Provide the (x, y) coordinate of the cell's center where the given text is located.  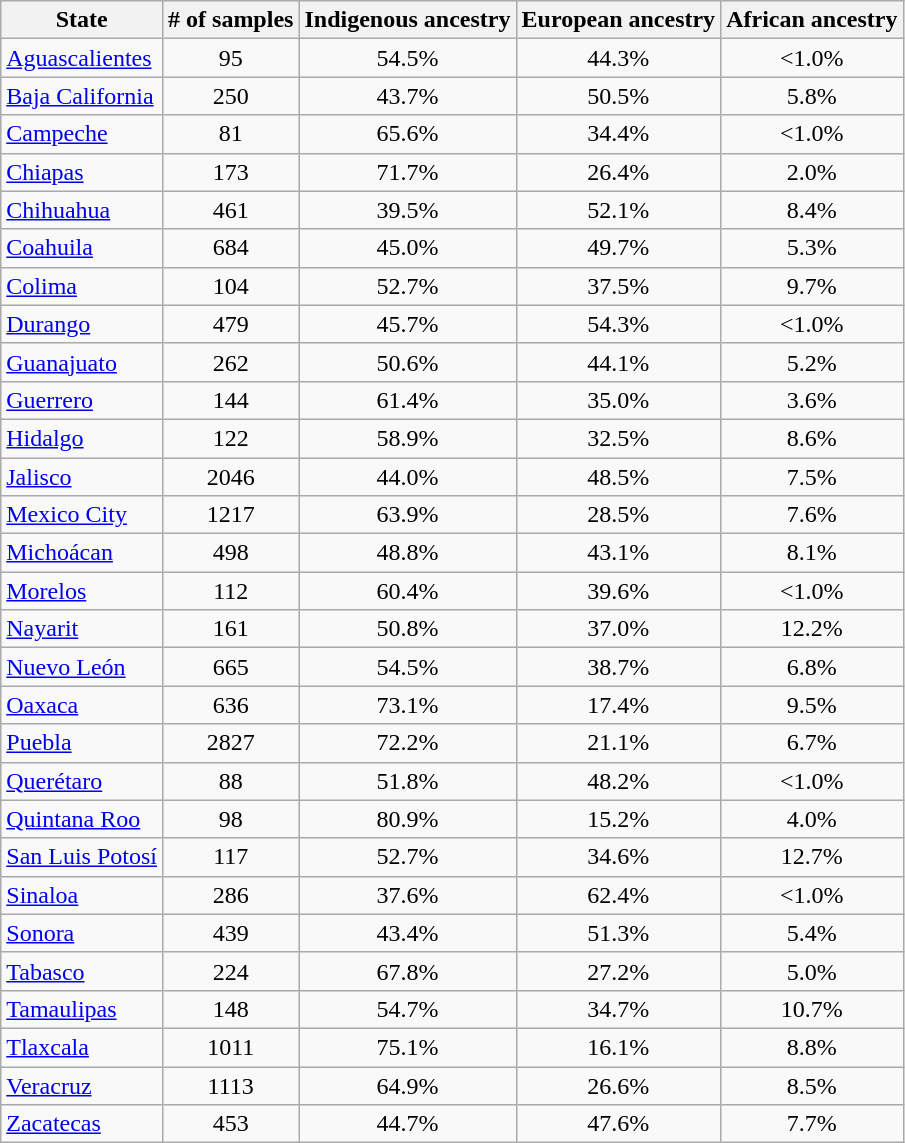
5.0% (812, 971)
38.7% (618, 667)
1217 (231, 515)
8.1% (812, 553)
45.0% (408, 248)
60.4% (408, 591)
Chihuahua (82, 210)
67.8% (408, 971)
Tabasco (82, 971)
Aguascalientes (82, 58)
112 (231, 591)
Durango (82, 324)
Baja California (82, 96)
Michoácan (82, 553)
Tamaulipas (82, 1009)
10.7% (812, 1009)
Morelos (82, 591)
7.5% (812, 477)
Querétaro (82, 781)
1011 (231, 1047)
Campeche (82, 134)
122 (231, 438)
144 (231, 400)
21.1% (618, 743)
44.0% (408, 477)
64.9% (408, 1085)
43.1% (618, 553)
17.4% (618, 705)
262 (231, 362)
52.1% (618, 210)
37.6% (408, 895)
African ancestry (812, 20)
5.8% (812, 96)
Hidalgo (82, 438)
44.7% (408, 1124)
50.5% (618, 96)
Sinaloa (82, 895)
224 (231, 971)
58.9% (408, 438)
8.6% (812, 438)
43.4% (408, 933)
3.6% (812, 400)
7.6% (812, 515)
39.5% (408, 210)
Veracruz (82, 1085)
Nuevo León (82, 667)
Guerrero (82, 400)
Chiapas (82, 172)
43.7% (408, 96)
479 (231, 324)
286 (231, 895)
5.4% (812, 933)
Puebla (82, 743)
37.5% (618, 286)
71.7% (408, 172)
15.2% (618, 819)
45.7% (408, 324)
6.8% (812, 667)
47.6% (618, 1124)
1113 (231, 1085)
9.7% (812, 286)
498 (231, 553)
Mexico City (82, 515)
39.6% (618, 591)
48.8% (408, 553)
5.3% (812, 248)
34.7% (618, 1009)
34.4% (618, 134)
50.6% (408, 362)
684 (231, 248)
Tlaxcala (82, 1047)
117 (231, 857)
San Luis Potosí (82, 857)
62.4% (618, 895)
2827 (231, 743)
63.9% (408, 515)
54.7% (408, 1009)
50.8% (408, 629)
State (82, 20)
4.0% (812, 819)
44.1% (618, 362)
161 (231, 629)
Nayarit (82, 629)
75.1% (408, 1047)
Sonora (82, 933)
35.0% (618, 400)
54.3% (618, 324)
9.5% (812, 705)
73.1% (408, 705)
Oaxaca (82, 705)
2046 (231, 477)
439 (231, 933)
7.7% (812, 1124)
8.5% (812, 1085)
27.2% (618, 971)
48.5% (618, 477)
51.8% (408, 781)
12.7% (812, 857)
80.9% (408, 819)
148 (231, 1009)
61.4% (408, 400)
8.8% (812, 1047)
Quintana Roo (82, 819)
51.3% (618, 933)
Coahuila (82, 248)
Colima (82, 286)
104 (231, 286)
250 (231, 96)
173 (231, 172)
95 (231, 58)
453 (231, 1124)
98 (231, 819)
6.7% (812, 743)
81 (231, 134)
26.4% (618, 172)
Guanajuato (82, 362)
# of samples (231, 20)
Jalisco (82, 477)
65.6% (408, 134)
28.5% (618, 515)
49.7% (618, 248)
48.2% (618, 781)
5.2% (812, 362)
Indigenous ancestry (408, 20)
44.3% (618, 58)
12.2% (812, 629)
88 (231, 781)
European ancestry (618, 20)
8.4% (812, 210)
26.6% (618, 1085)
37.0% (618, 629)
461 (231, 210)
72.2% (408, 743)
16.1% (618, 1047)
32.5% (618, 438)
Zacatecas (82, 1124)
2.0% (812, 172)
665 (231, 667)
34.6% (618, 857)
636 (231, 705)
